Provide the [x, y] coordinate of the cell's center where the given text is located.  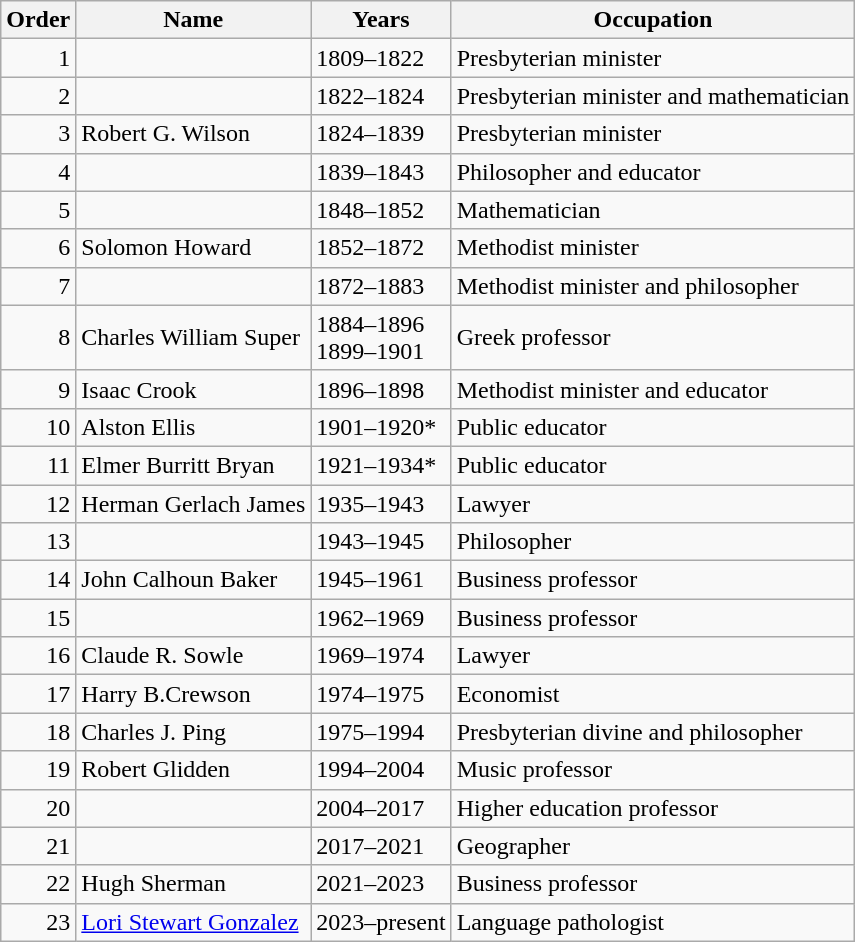
Name [194, 20]
Presbyterian divine and philosopher [653, 732]
Hugh Sherman [194, 884]
10 [38, 427]
1974–1975 [381, 694]
21 [38, 846]
John Calhoun Baker [194, 580]
1945–1961 [381, 580]
2 [38, 96]
22 [38, 884]
Years [381, 20]
7 [38, 286]
4 [38, 172]
1852–1872 [381, 248]
Alston Ellis [194, 427]
Charles William Super [194, 338]
Charles J. Ping [194, 732]
Higher education professor [653, 808]
Occupation [653, 20]
1935–1943 [381, 503]
Geographer [653, 846]
1969–1974 [381, 656]
Economist [653, 694]
2021–2023 [381, 884]
Lori Stewart Gonzalez [194, 922]
1839–1843 [381, 172]
Harry B.Crewson [194, 694]
1822–1824 [381, 96]
1896–1898 [381, 389]
Herman Gerlach James [194, 503]
1872–1883 [381, 286]
Elmer Burritt Bryan [194, 465]
13 [38, 542]
16 [38, 656]
Music professor [653, 770]
12 [38, 503]
1884–18961899–1901 [381, 338]
8 [38, 338]
Methodist minister and educator [653, 389]
1943–1945 [381, 542]
19 [38, 770]
1921–1934* [381, 465]
Greek professor [653, 338]
Philosopher [653, 542]
1848–1852 [381, 210]
1 [38, 58]
9 [38, 389]
Presbyterian minister and mathematician [653, 96]
2004–2017 [381, 808]
Order [38, 20]
23 [38, 922]
18 [38, 732]
1901–1920* [381, 427]
Isaac Crook [194, 389]
2023–present [381, 922]
20 [38, 808]
1809–1822 [381, 58]
Robert G. Wilson [194, 134]
5 [38, 210]
11 [38, 465]
Philosopher and educator [653, 172]
3 [38, 134]
17 [38, 694]
14 [38, 580]
1824–1839 [381, 134]
Methodist minister [653, 248]
Claude R. Sowle [194, 656]
Robert Glidden [194, 770]
1994–2004 [381, 770]
1975–1994 [381, 732]
Methodist minister and philosopher [653, 286]
Mathematician [653, 210]
Solomon Howard [194, 248]
6 [38, 248]
Language pathologist [653, 922]
15 [38, 618]
1962–1969 [381, 618]
2017–2021 [381, 846]
